Extract the [X, Y] coordinate from the center of the cell holding the provided text.  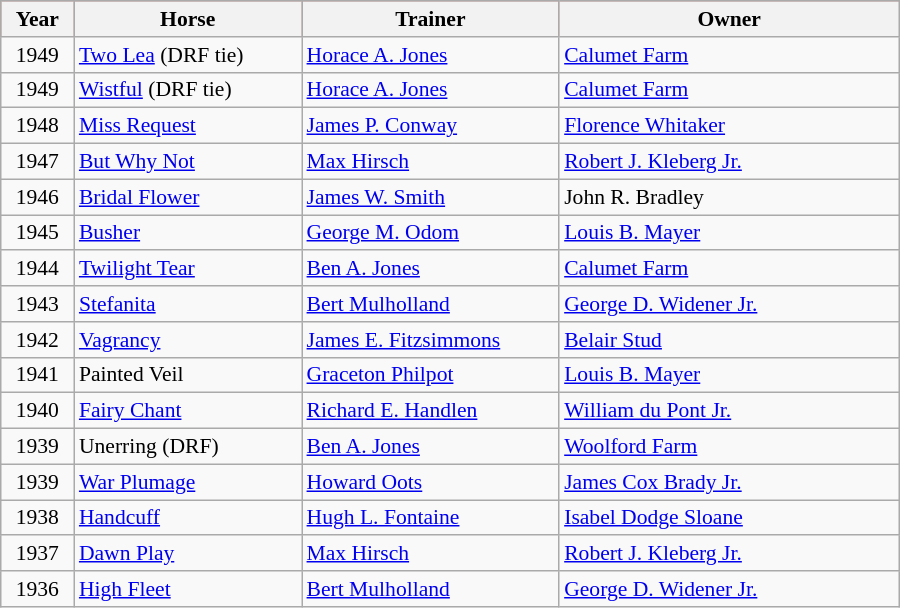
George M. Odom [431, 233]
James P. Conway [431, 126]
1947 [38, 162]
John R. Bradley [729, 197]
1936 [38, 589]
Two Lea (DRF tie) [188, 55]
Busher [188, 233]
War Plumage [188, 482]
1940 [38, 411]
Painted Veil [188, 375]
1937 [38, 554]
Stefanita [188, 304]
1942 [38, 340]
Graceton Philpot [431, 375]
1946 [38, 197]
Dawn Play [188, 554]
Howard Oots [431, 482]
Twilight Tear [188, 269]
Hugh L. Fontaine [431, 518]
Isabel Dodge Sloane [729, 518]
Handcuff [188, 518]
James W. Smith [431, 197]
But Why Not [188, 162]
James Cox Brady Jr. [729, 482]
High Fleet [188, 589]
1938 [38, 518]
Owner [729, 19]
1941 [38, 375]
Unerring (DRF) [188, 447]
Wistful (DRF tie) [188, 90]
1948 [38, 126]
Florence Whitaker [729, 126]
1944 [38, 269]
Woolford Farm [729, 447]
Miss Request [188, 126]
Bridal Flower [188, 197]
Vagrancy [188, 340]
Trainer [431, 19]
Horse [188, 19]
Belair Stud [729, 340]
William du Pont Jr. [729, 411]
1943 [38, 304]
Richard E. Handlen [431, 411]
James E. Fitzsimmons [431, 340]
Fairy Chant [188, 411]
1945 [38, 233]
Year [38, 19]
